Locate the cell with the specified text and output its [x, y] center coordinate. 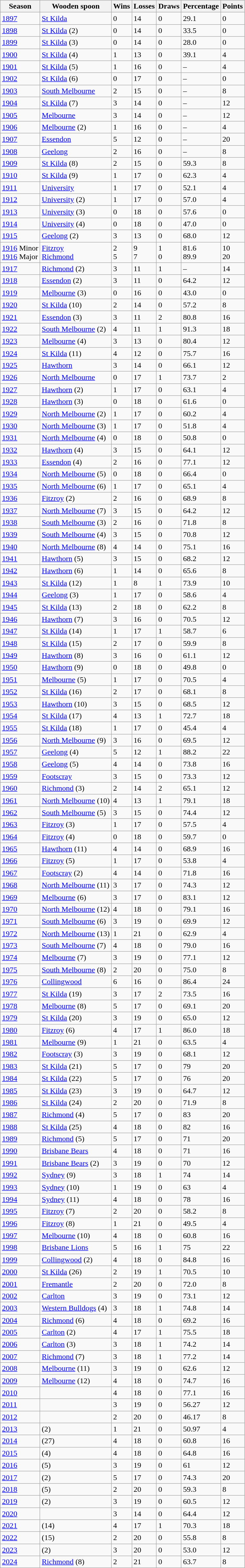
2010 [20, 1393]
1966 [20, 861]
73.9 [201, 583]
1911 [20, 188]
1991 [20, 1163]
79 [201, 1066]
1943 [20, 583]
73.3 [201, 776]
64.7 [201, 1090]
Carlton [76, 1296]
76 [201, 1078]
1985 [20, 1090]
South Melbourne (6) [76, 921]
Geelong (2) [76, 236]
83 [201, 1115]
1899 [20, 43]
49.5 [201, 1223]
1971 [20, 921]
St Kilda (6) [76, 79]
2003 [20, 1308]
2019 [20, 1501]
59.9 [201, 643]
1967 [20, 873]
2000 [20, 1272]
1980 [20, 1030]
73.5 [201, 994]
Points [232, 6]
St Kilda (19) [76, 994]
1906 [20, 127]
91.3 [201, 329]
Melbourne (9) [76, 1042]
North Melbourne (8) [76, 546]
1983 [20, 1066]
1976 [20, 982]
2004 [20, 1320]
56.27 [201, 1405]
1965 [20, 849]
2013 [20, 1429]
Brisbane Lions [76, 1248]
46.17 [201, 1417]
1902 [20, 79]
1909 [20, 164]
Melbourne (10) [76, 1236]
1912 [20, 200]
1937 [20, 510]
62.3 [201, 176]
69.2 [201, 1320]
1993 [20, 1187]
1946 [20, 619]
1979 [20, 1018]
Hawthorn (8) [76, 655]
1973 [20, 946]
74 [201, 1175]
2011 [20, 1405]
45.4 [201, 728]
73.8 [201, 764]
North Melbourne (11) [76, 885]
1898 [20, 30]
St Kilda (4) [76, 55]
70 [201, 1163]
71.9 [201, 1102]
1947 [20, 631]
1959 [20, 776]
Hawthorn (9) [76, 667]
(4) [76, 1453]
1929 [20, 414]
Collingwood (2) [76, 1260]
St Kilda (20) [76, 1018]
South Melbourne (4) [76, 534]
North Melbourne (5) [76, 474]
1984 [20, 1078]
2005 [20, 1332]
1903 [20, 91]
2023 [20, 1550]
Richmond (6) [76, 1320]
1978 [20, 1006]
1997 [20, 1236]
1933 [20, 462]
St Kilda (3) [76, 43]
73.7 [201, 378]
50.97 [201, 1429]
1962 [20, 813]
43.0 [201, 293]
North Melbourne (7) [76, 510]
2017 [20, 1477]
1998 [20, 1248]
(27) [76, 1441]
86.0 [201, 1030]
86.4 [201, 982]
1982 [20, 1054]
Carlton (2) [76, 1332]
St Kilda (24) [76, 1102]
2008 [20, 1369]
St Kilda (9) [76, 176]
Hawthorn (11) [76, 849]
University (3) [76, 212]
1915 [20, 236]
Hawthorn (5) [76, 559]
82 [201, 1127]
81.689.9 [201, 252]
1942 [20, 571]
49.8 [201, 667]
Losses [144, 6]
58.2 [201, 1211]
78 [201, 1199]
68.0 [201, 236]
Geelong (4) [76, 752]
North Melbourne (10) [76, 801]
Wins [122, 6]
69.9 [201, 921]
Richmond (8) [76, 1562]
2009 [20, 1381]
1936 [20, 498]
50.8 [201, 438]
2022 [20, 1538]
1974 [20, 958]
1914 [20, 224]
1931 [20, 438]
Hawthorn (6) [76, 571]
Hawthorn (2) [76, 390]
75.7 [201, 353]
1916 Minor1916 Major [20, 252]
Western Bulldogs (4) [76, 1308]
1958 [20, 764]
59.7 [201, 837]
North Melbourne (9) [76, 740]
North Melbourne [76, 378]
62.6 [201, 1369]
74.4 [201, 813]
53.0 [201, 1550]
Footscray (3) [76, 1054]
74.8 [201, 1308]
1924 [20, 353]
Fitzroy (5) [76, 861]
Carlton (3) [76, 1344]
North Melbourne (2) [76, 414]
1970 [20, 909]
1935 [20, 486]
Melbourne (6) [76, 897]
(15) [76, 1538]
Melbourne (5) [76, 680]
64.1 [201, 450]
Geelong [76, 151]
1940 [20, 546]
2015 [20, 1453]
1964 [20, 837]
Melbourne (3) [76, 293]
1953 [20, 704]
St Kilda [76, 18]
Fitzroy (7) [76, 1211]
1932 [20, 450]
66.4 [201, 474]
Season [20, 6]
1913 [20, 212]
St Kilda (7) [76, 103]
Hawthorn (3) [76, 402]
75.0 [201, 970]
1951 [20, 680]
64.8 [201, 1453]
Wooden spoon [76, 6]
1907 [20, 139]
66.1 [201, 365]
Richmond (4) [76, 1115]
St Kilda (18) [76, 728]
Hawthorn [76, 365]
1925 [20, 365]
61 [201, 1465]
47.0 [201, 224]
55.8 [201, 1538]
63.1 [201, 390]
Draws [169, 6]
77.2 [201, 1357]
Melbourne (12) [76, 1381]
62.2 [201, 607]
2024 [20, 1562]
1949 [20, 655]
1989 [20, 1139]
Melbourne [76, 115]
70.8 [201, 534]
St Kilda (16) [76, 692]
Collingwood [76, 982]
1941 [20, 559]
1939 [20, 534]
74.7 [201, 1381]
1910 [20, 176]
1908 [20, 151]
1897 [20, 18]
80.8 [201, 317]
Geelong (3) [76, 595]
58.6 [201, 595]
Essendon (4) [76, 462]
Melbourne (4) [76, 341]
1961 [20, 801]
1919 [20, 293]
North Melbourne (13) [76, 933]
57.5 [201, 825]
73.1 [201, 1296]
St Kilda (5) [76, 67]
33.5 [201, 30]
St Kilda (10) [76, 305]
1986 [20, 1102]
1928 [20, 402]
1952 [20, 692]
75.1 [201, 546]
North Melbourne (12) [76, 909]
29.1 [201, 18]
1957 [20, 752]
Melbourne (2) [76, 127]
1917 [20, 269]
1975 [20, 970]
North Melbourne (4) [76, 438]
1945 [20, 607]
1963 [20, 825]
Brisbane Bears [76, 1151]
Footscray [76, 776]
Fitzroy (2) [76, 498]
24 [232, 982]
Essendon (3) [76, 317]
1921 [20, 317]
South Melbourne (8) [76, 970]
1994 [20, 1199]
St Kilda (21) [76, 1066]
70.3 [201, 1526]
Melbourne (7) [76, 958]
53.8 [201, 861]
25 [122, 252]
80.4 [201, 341]
57.2 [201, 305]
1930 [20, 426]
60.5 [201, 1501]
69.1 [201, 1006]
1987 [20, 1115]
1988 [20, 1127]
58.7 [201, 631]
St Kilda (12) [76, 583]
1990 [20, 1151]
St Kilda (22) [76, 1078]
1981 [20, 1042]
1995 [20, 1211]
97 [144, 252]
68.2 [201, 559]
1955 [20, 728]
Melbourne (8) [76, 1006]
1948 [20, 643]
28.0 [201, 43]
69.5 [201, 740]
1904 [20, 103]
2007 [20, 1357]
Richmond (2) [76, 269]
St Kilda (15) [76, 643]
84.8 [201, 1260]
39.1 [201, 55]
62.9 [201, 933]
75 [201, 1248]
1920 [20, 305]
Sydney (10) [76, 1187]
64.4 [201, 1514]
1922 [20, 329]
72.0 [201, 1284]
South Melbourne [76, 91]
1918 [20, 281]
Brisbane Bears (2) [76, 1163]
St Kilda (2) [76, 30]
(14) [76, 1526]
1956 [20, 740]
1972 [20, 933]
75.5 [201, 1332]
2012 [20, 1417]
Richmond (3) [76, 788]
Footscray (2) [76, 873]
52.1 [201, 188]
1969 [20, 897]
Hawthorn (4) [76, 450]
2002 [20, 1296]
1901 [20, 67]
Fremantle [76, 1284]
51.8 [201, 426]
63.7 [201, 1562]
57.6 [201, 212]
2020 [20, 1514]
North Melbourne (3) [76, 426]
North Melbourne (6) [76, 486]
1950 [20, 667]
57.0 [201, 200]
South Melbourne (2) [76, 329]
65.6 [201, 571]
St Kilda (8) [76, 164]
Fitzroy (8) [76, 1223]
Sydney (11) [76, 1199]
Richmond (5) [76, 1139]
Fitzroy (6) [76, 1030]
1934 [20, 474]
1960 [20, 788]
St Kilda (23) [76, 1090]
Essendon (2) [76, 281]
South Melbourne (7) [76, 946]
1954 [20, 716]
South Melbourne (3) [76, 522]
1938 [20, 522]
St Kilda (13) [76, 607]
1944 [20, 595]
University [76, 188]
University (2) [76, 200]
South Melbourne (5) [76, 813]
Percentage [201, 6]
University (4) [76, 224]
2006 [20, 1344]
Geelong (5) [76, 764]
1020 [232, 252]
60.2 [201, 414]
1968 [20, 885]
St Kilda (26) [76, 1272]
2014 [20, 1441]
Fitzroy (4) [76, 837]
Hawthorn (10) [76, 704]
St Kilda (25) [76, 1127]
1923 [20, 341]
Richmond (7) [76, 1357]
65.0 [201, 1018]
Essendon [76, 139]
83.1 [201, 897]
St Kilda (14) [76, 631]
FitzroyRichmond [76, 252]
1977 [20, 994]
79.0 [201, 946]
2018 [20, 1489]
1996 [20, 1223]
St Kilda (11) [76, 353]
Hawthorn (7) [76, 619]
1926 [20, 378]
61.6 [201, 402]
1992 [20, 1175]
Sydney (9) [76, 1175]
74.2 [201, 1344]
63.5 [201, 1042]
1927 [20, 390]
Melbourne (11) [76, 1369]
Fitzroy (3) [76, 825]
88.2 [201, 752]
68.5 [201, 704]
1900 [20, 55]
2001 [20, 1284]
61.1 [201, 655]
St Kilda (17) [76, 716]
1999 [20, 1260]
63 [201, 1187]
2021 [20, 1526]
1905 [20, 115]
72.7 [201, 716]
2016 [20, 1465]
